Detect which cell encompasses the target text, then output its [X, Y] center coordinate. 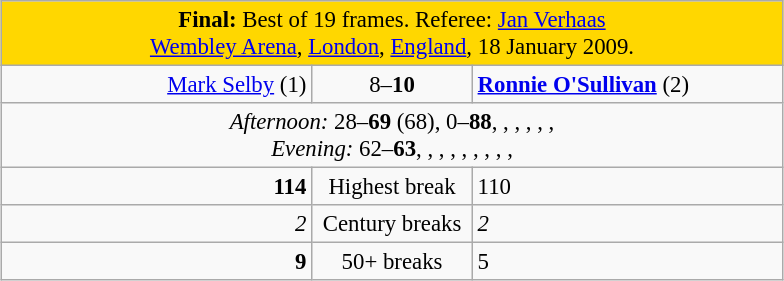
Final: Best of 19 frames. Referee: Jan VerhaasWembley Arena, London, England, 18 January 2009. [392, 34]
5 [628, 262]
Afternoon: 28–69 (68), 0–88, , , , , , Evening: 62–63, , , , , , , , , [392, 136]
Century breaks [392, 224]
110 [628, 187]
Highest break [392, 187]
Mark Selby (1) [156, 85]
9 [156, 262]
114 [156, 187]
50+ breaks [392, 262]
Ronnie O'Sullivan (2) [628, 85]
8–10 [392, 85]
